From the cell containing the given text, extract its center point as [x, y] coordinate. 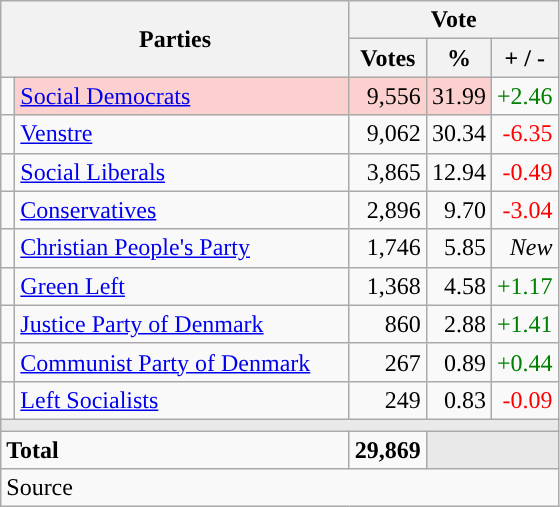
267 [388, 362]
Total [176, 449]
Christian People's Party [182, 248]
2,896 [388, 210]
+ / - [524, 58]
Venstre [182, 134]
Social Democrats [182, 96]
Justice Party of Denmark [182, 324]
1,746 [388, 248]
Communist Party of Denmark [182, 362]
3,865 [388, 172]
-0.49 [524, 172]
9,556 [388, 96]
30.34 [458, 134]
+1.41 [524, 324]
+0.44 [524, 362]
-6.35 [524, 134]
860 [388, 324]
29,869 [388, 449]
12.94 [458, 172]
Social Liberals [182, 172]
Left Socialists [182, 400]
4.58 [458, 286]
249 [388, 400]
-3.04 [524, 210]
5.85 [458, 248]
+2.46 [524, 96]
1,368 [388, 286]
Green Left [182, 286]
Source [280, 488]
9.70 [458, 210]
Votes [388, 58]
% [458, 58]
Conservatives [182, 210]
0.83 [458, 400]
+1.17 [524, 286]
31.99 [458, 96]
-0.09 [524, 400]
New [524, 248]
9,062 [388, 134]
0.89 [458, 362]
2.88 [458, 324]
Vote [454, 20]
Parties [176, 39]
